Provide the (X, Y) coordinate of the cell's center where the given text is located.  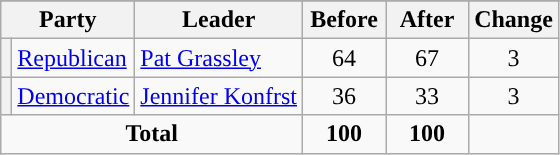
64 (344, 58)
Democratic (74, 96)
Leader (219, 20)
36 (344, 96)
33 (428, 96)
67 (428, 58)
Change (514, 20)
Before (344, 20)
Party (68, 20)
Pat Grassley (219, 58)
Total (152, 134)
Republican (74, 58)
After (428, 20)
Jennifer Konfrst (219, 96)
